Provide the [x, y] coordinate of the cell's center where the given text is located.  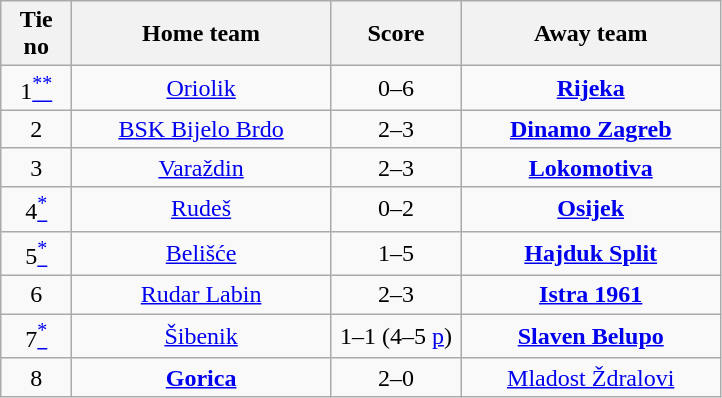
Istra 1961 [590, 295]
Slaven Belupo [590, 336]
3 [36, 167]
7* [36, 336]
Rudeš [202, 208]
Away team [590, 34]
2 [36, 129]
Gorica [202, 377]
Varaždin [202, 167]
Rudar Labin [202, 295]
6 [36, 295]
Home team [202, 34]
Tie no [36, 34]
4* [36, 208]
BSK Bijelo Brdo [202, 129]
0–6 [396, 88]
2–0 [396, 377]
Score [396, 34]
1–5 [396, 254]
Hajduk Split [590, 254]
8 [36, 377]
5* [36, 254]
Oriolik [202, 88]
1** [36, 88]
1–1 (4–5 p) [396, 336]
Rijeka [590, 88]
Lokomotiva [590, 167]
Belišće [202, 254]
0–2 [396, 208]
Šibenik [202, 336]
Mladost Ždralovi [590, 377]
Dinamo Zagreb [590, 129]
Osijek [590, 208]
